Locate the cell with the specified text and output its [x, y] center coordinate. 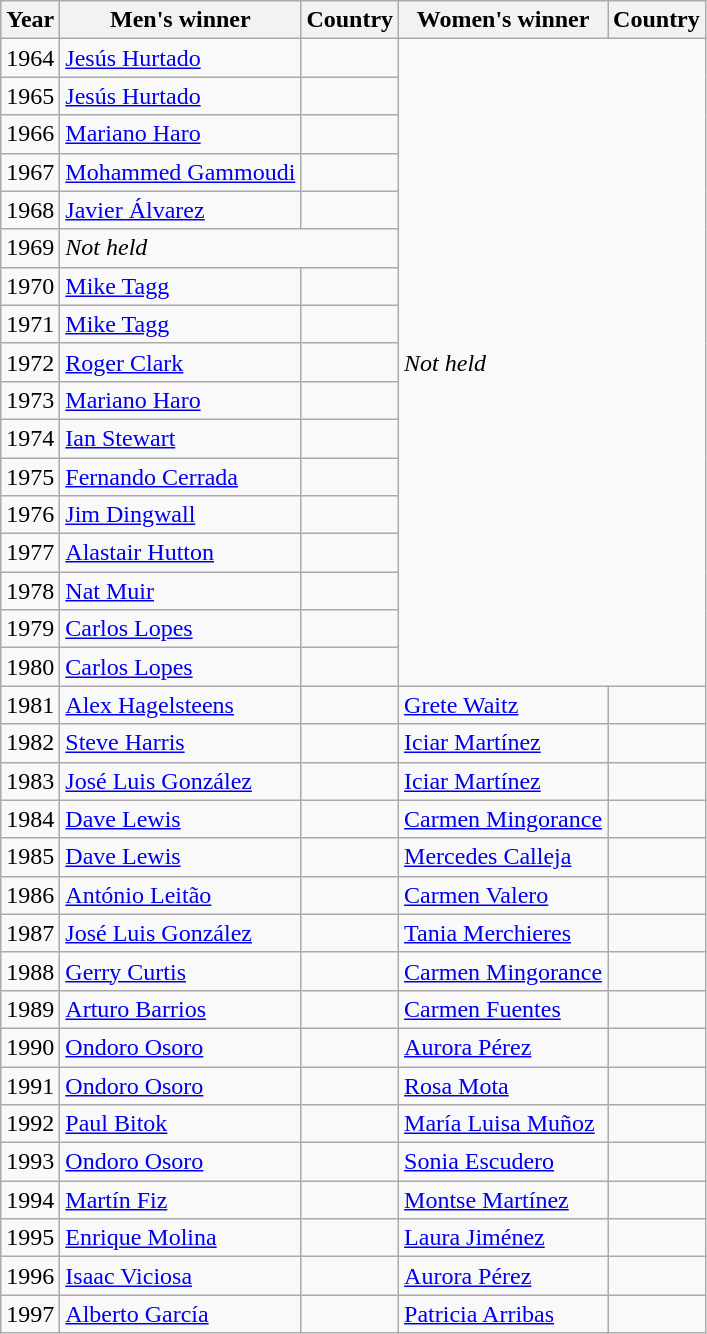
Rosa Mota [504, 1085]
1979 [30, 629]
Sonia Escudero [504, 1162]
1983 [30, 781]
Isaac Viciosa [180, 1276]
1972 [30, 362]
1993 [30, 1162]
1967 [30, 172]
1994 [30, 1200]
Alberto García [180, 1314]
1976 [30, 515]
1989 [30, 1009]
1964 [30, 58]
Steve Harris [180, 743]
Gerry Curtis [180, 971]
Fernando Cerrada [180, 477]
Arturo Barrios [180, 1009]
1970 [30, 286]
Mercedes Calleja [504, 857]
1981 [30, 705]
Grete Waitz [504, 705]
1977 [30, 553]
Jim Dingwall [180, 515]
Patricia Arribas [504, 1314]
Paul Bitok [180, 1124]
Men's winner [180, 20]
António Leitão [180, 895]
Alex Hagelsteens [180, 705]
1973 [30, 400]
Enrique Molina [180, 1238]
Ian Stewart [180, 438]
Tania Merchieres [504, 933]
Carmen Fuentes [504, 1009]
1985 [30, 857]
1975 [30, 477]
Mohammed Gammoudi [180, 172]
Roger Clark [180, 362]
1969 [30, 248]
1990 [30, 1047]
Nat Muir [180, 591]
1968 [30, 210]
1991 [30, 1085]
1997 [30, 1314]
Year [30, 20]
Javier Álvarez [180, 210]
Martín Fiz [180, 1200]
Laura Jiménez [504, 1238]
Alastair Hutton [180, 553]
1966 [30, 134]
1984 [30, 819]
1965 [30, 96]
Carmen Valero [504, 895]
1986 [30, 895]
1996 [30, 1276]
1987 [30, 933]
1971 [30, 324]
1980 [30, 667]
1974 [30, 438]
1988 [30, 971]
1978 [30, 591]
Montse Martínez [504, 1200]
1992 [30, 1124]
1982 [30, 743]
María Luisa Muñoz [504, 1124]
1995 [30, 1238]
Women's winner [504, 20]
